Pinpoint the cell where the given text exists, returning its (X, Y) midpoint coordinate. 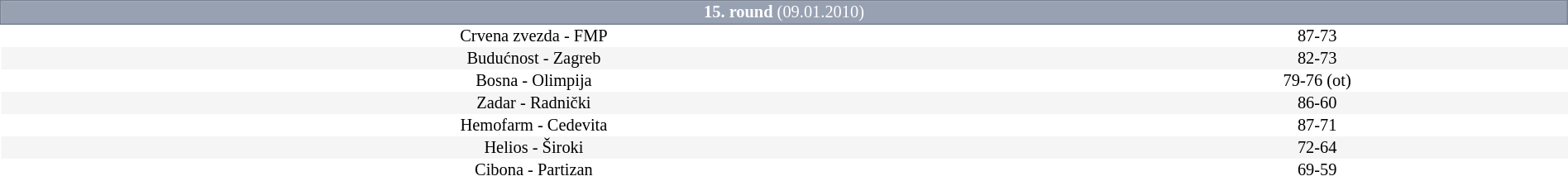
15. round (09.01.2010) (784, 12)
Bosna - Olimpija (534, 81)
87-73 (1317, 36)
Hemofarm - Cedevita (534, 126)
87-71 (1317, 126)
Cibona - Partizan (534, 170)
Crvena zvezda - FMP (534, 36)
Budućnost - Zagreb (534, 58)
72-64 (1317, 147)
Zadar - Radnički (534, 102)
69-59 (1317, 170)
Helios - Široki (534, 147)
82-73 (1317, 58)
86-60 (1317, 102)
79-76 (ot) (1317, 81)
